Scan for the cell matching the given text and deliver its [x, y] coordinate at center. 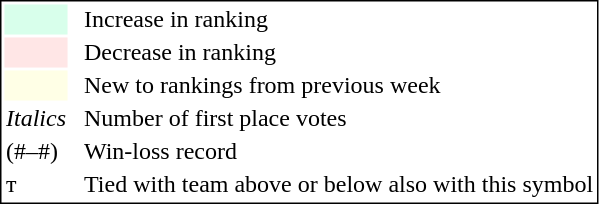
Tied with team above or below also with this symbol [338, 185]
New to rankings from previous week [338, 85]
(#–#) [36, 151]
Increase in ranking [338, 19]
Italics [36, 119]
Decrease in ranking [338, 53]
т [36, 185]
Win-loss record [338, 151]
Number of first place votes [338, 119]
